Scan for the cell matching the given text and deliver its (X, Y) coordinate at center. 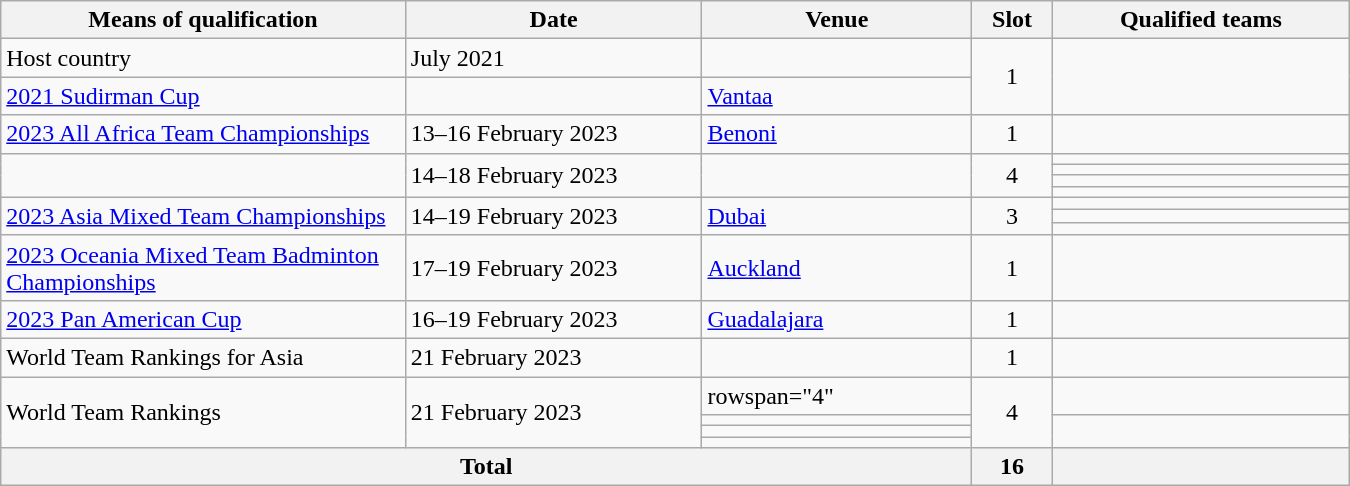
Total (486, 467)
16 (1012, 467)
13–16 February 2023 (554, 134)
14–18 February 2023 (554, 175)
Venue (837, 20)
rowspan="4" (837, 395)
16–19 February 2023 (554, 319)
Qualified teams (1202, 20)
Date (554, 20)
2023 Pan American Cup (204, 319)
2021 Sudirman Cup (204, 96)
Host country (204, 58)
World Team Rankings (204, 412)
World Team Rankings for Asia (204, 357)
2023 Oceania Mixed Team Badminton Championships (204, 268)
2023 Asia Mixed Team Championships (204, 216)
Dubai (837, 216)
2023 All Africa Team Championships (204, 134)
Auckland (837, 268)
Guadalajara (837, 319)
17–19 February 2023 (554, 268)
Vantaa (837, 96)
Slot (1012, 20)
Means of qualification (204, 20)
July 2021 (554, 58)
Benoni (837, 134)
14–19 February 2023 (554, 216)
3 (1012, 216)
